Scan for the cell matching the given text and deliver its (X, Y) coordinate at center. 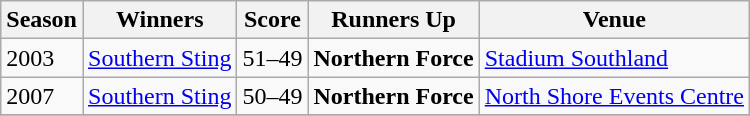
2007 (42, 96)
Venue (614, 20)
51–49 (272, 58)
Winners (159, 20)
50–49 (272, 96)
Score (272, 20)
North Shore Events Centre (614, 96)
Season (42, 20)
2003 (42, 58)
Runners Up (394, 20)
Stadium Southland (614, 58)
